Scan for the cell matching the given text and deliver its (X, Y) coordinate at center. 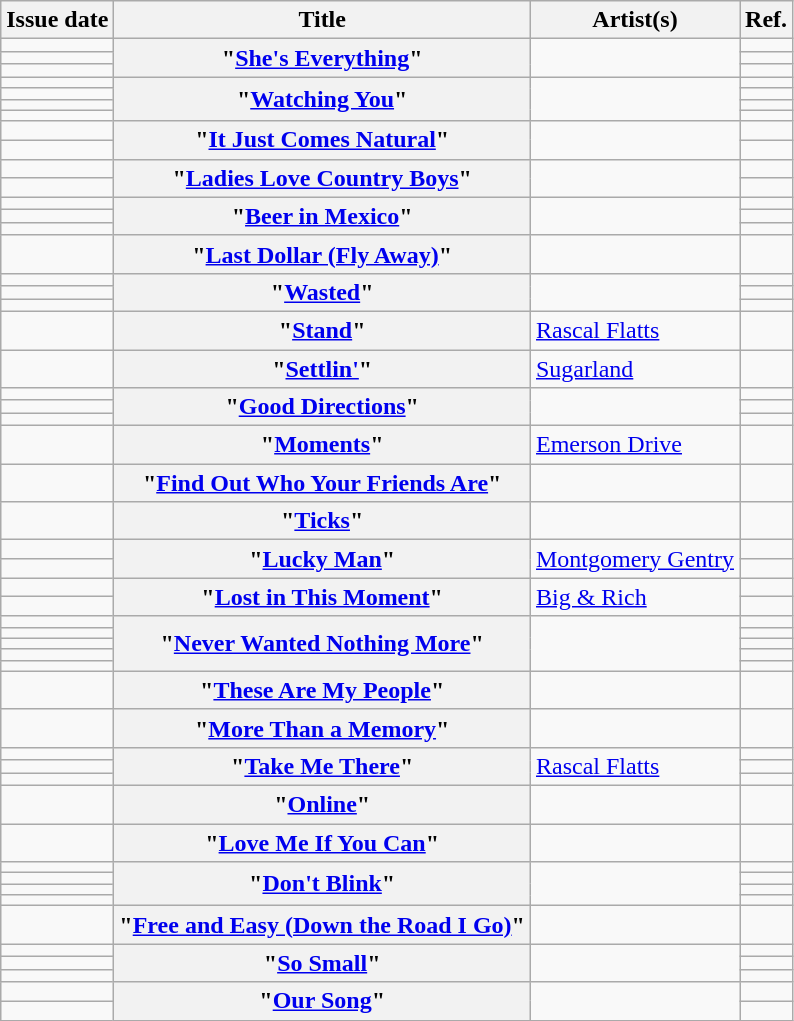
"Find Out Who Your Friends Are" (322, 483)
"Wasted" (322, 292)
"Never Wanted Nothing More" (322, 644)
"Take Me There" (322, 766)
"She's Everything" (322, 58)
Big & Rich (634, 597)
"Love Me If You Can" (322, 843)
"Don't Blink" (322, 884)
Ref. (766, 20)
Title (322, 20)
"Lucky Man" (322, 559)
"Watching You" (322, 99)
"These Are My People" (322, 690)
"More Than a Memory" (322, 728)
"Last Dollar (Fly Away)" (322, 254)
"Ticks" (322, 521)
Sugarland (634, 369)
"Online" (322, 804)
"Our Song" (322, 1001)
"Settlin'" (322, 369)
"So Small" (322, 963)
"Ladies Love Country Boys" (322, 178)
Artist(s) (634, 20)
"Lost in This Moment" (322, 597)
"Free and Easy (Down the Road I Go)" (322, 925)
Montgomery Gentry (634, 559)
"Good Directions" (322, 407)
"Stand" (322, 330)
"It Just Comes Natural" (322, 140)
Issue date (58, 20)
"Beer in Mexico" (322, 216)
Emerson Drive (634, 445)
"Moments" (322, 445)
